Return (X, Y) of the center of cell containing provided text 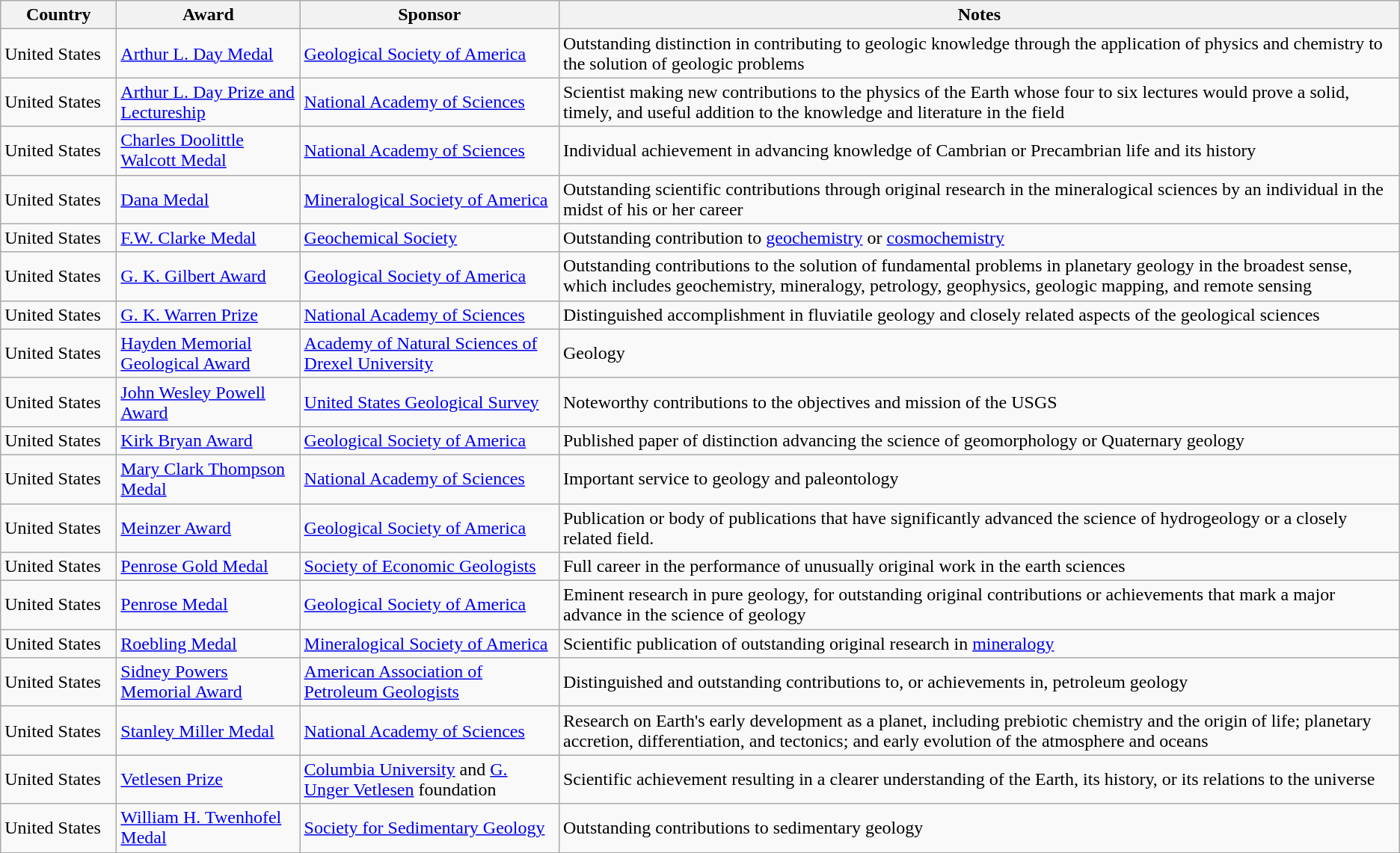
Scientific achievement resulting in a clearer understanding of the Earth, its history, or its relations to the universe (979, 779)
Individual achievement in advancing knowledge of Cambrian or Precambrian life and its history (979, 151)
G. K. Gilbert Award (208, 277)
Noteworthy contributions to the objectives and mission of the USGS (979, 402)
Dana Medal (208, 199)
Eminent research in pure geology, for outstanding original contributions or achievements that mark a major advance in the science of geology (979, 606)
Outstanding contribution to geochemistry or cosmochemistry (979, 238)
Sponsor (429, 15)
Meinzer Award (208, 528)
William H. Twenhofel Medal (208, 828)
Outstanding contributions to sedimentary geology (979, 828)
Scientific publication of outstanding original research in mineralogy (979, 644)
Outstanding distinction in contributing to geologic knowledge through the application of physics and chemistry to the solution of geologic problems (979, 54)
Full career in the performance of unusually original work in the earth sciences (979, 567)
Arthur L. Day Medal (208, 54)
Award (208, 15)
American Association of Petroleum Geologists (429, 682)
Academy of Natural Sciences of Drexel University (429, 353)
Distinguished and outstanding contributions to, or achievements in, petroleum geology (979, 682)
Sidney Powers Memorial Award (208, 682)
Kirk Bryan Award (208, 440)
Mary Clark Thompson Medal (208, 478)
Geochemical Society (429, 238)
Penrose Medal (208, 606)
Important service to geology and paleontology (979, 478)
Publication or body of publications that have significantly advanced the science of hydrogeology or a closely related field. (979, 528)
Outstanding scientific contributions through original research in the mineralogical sciences by an individual in the midst of his or her career (979, 199)
John Wesley Powell Award (208, 402)
G. K. Warren Prize (208, 315)
Penrose Gold Medal (208, 567)
Stanley Miller Medal (208, 731)
Country (58, 15)
Published paper of distinction advancing the science of geomorphology or Quaternary geology (979, 440)
Society for Sedimentary Geology (429, 828)
Columbia University and G. Unger Vetlesen foundation (429, 779)
Geology (979, 353)
Notes (979, 15)
Charles Doolittle Walcott Medal (208, 151)
Roebling Medal (208, 644)
Distinguished accomplishment in fluviatile geology and closely related aspects of the geological sciences (979, 315)
United States Geological Survey (429, 402)
Arthur L. Day Prize and Lectureship (208, 102)
F.W. Clarke Medal (208, 238)
Hayden Memorial Geological Award (208, 353)
Vetlesen Prize (208, 779)
Society of Economic Geologists (429, 567)
